Capture the cell that displays the provided text and extract its (x, y) central coordinate. 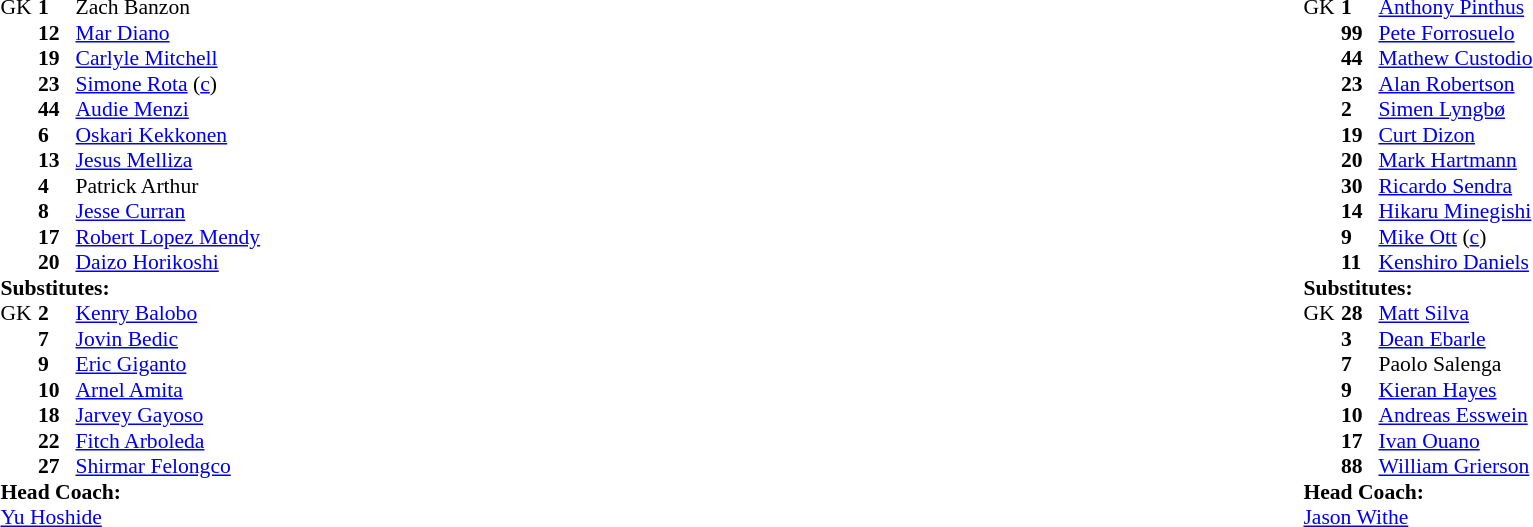
William Grierson (1455, 467)
Andreas Esswein (1455, 415)
Audie Menzi (168, 109)
Eric Giganto (168, 365)
28 (1360, 313)
99 (1360, 33)
Simen Lyngbø (1455, 109)
Mar Diano (168, 33)
6 (57, 135)
Mathew Custodio (1455, 59)
Daizo Horikoshi (168, 263)
88 (1360, 467)
4 (57, 186)
Alan Robertson (1455, 84)
Robert Lopez Mendy (168, 237)
18 (57, 415)
22 (57, 441)
Paolo Salenga (1455, 365)
13 (57, 161)
Patrick Arthur (168, 186)
Kieran Hayes (1455, 390)
Fitch Arboleda (168, 441)
Jesus Melliza (168, 161)
Carlyle Mitchell (168, 59)
Ricardo Sendra (1455, 186)
Dean Ebarle (1455, 339)
Mark Hartmann (1455, 161)
8 (57, 211)
Jarvey Gayoso (168, 415)
Simone Rota (c) (168, 84)
Hikaru Minegishi (1455, 211)
27 (57, 467)
Shirmar Felongco (168, 467)
Kenry Balobo (168, 313)
14 (1360, 211)
Matt Silva (1455, 313)
11 (1360, 263)
Pete Forrosuelo (1455, 33)
Oskari Kekkonen (168, 135)
Kenshiro Daniels (1455, 263)
12 (57, 33)
3 (1360, 339)
Curt Dizon (1455, 135)
Jesse Curran (168, 211)
30 (1360, 186)
Mike Ott (c) (1455, 237)
Ivan Ouano (1455, 441)
Arnel Amita (168, 390)
Jovin Bedic (168, 339)
